Capture the cell that displays the provided text and extract its (x, y) central coordinate. 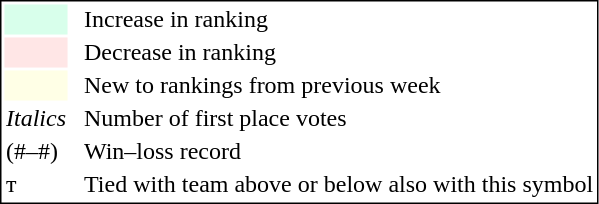
Increase in ranking (338, 19)
Win–loss record (338, 151)
Decrease in ranking (338, 53)
New to rankings from previous week (338, 85)
Italics (36, 119)
Tied with team above or below also with this symbol (338, 185)
(#–#) (36, 151)
Number of first place votes (338, 119)
т (36, 185)
